From the cell containing the given text, extract its center point as (x, y) coordinate. 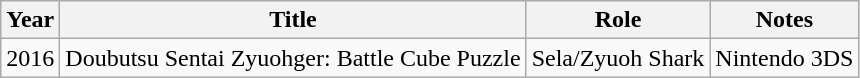
Title (293, 20)
Sela/Zyuoh Shark (618, 58)
Role (618, 20)
Notes (784, 20)
2016 (30, 58)
Year (30, 20)
Doubutsu Sentai Zyuohger: Battle Cube Puzzle (293, 58)
Nintendo 3DS (784, 58)
